Extract the [X, Y] coordinate from the center of the cell holding the provided text.  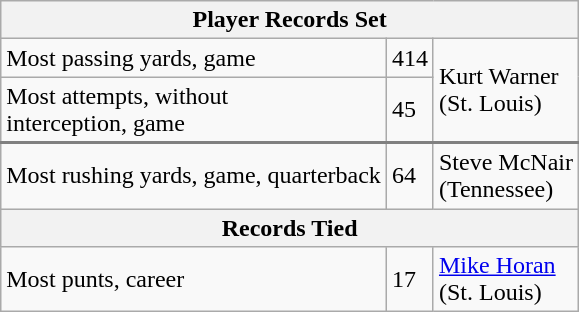
414 [410, 58]
Player Records Set [290, 20]
Mike Horan(St. Louis) [506, 280]
Steve McNair(Tennessee) [506, 176]
17 [410, 280]
64 [410, 176]
Most rushing yards, game, quarterback [194, 176]
Most passing yards, game [194, 58]
Most punts, career [194, 280]
45 [410, 110]
Records Tied [290, 227]
Kurt Warner(St. Louis) [506, 91]
Most attempts, without interception, game [194, 110]
